Capture the cell that displays the provided text and extract its (X, Y) central coordinate. 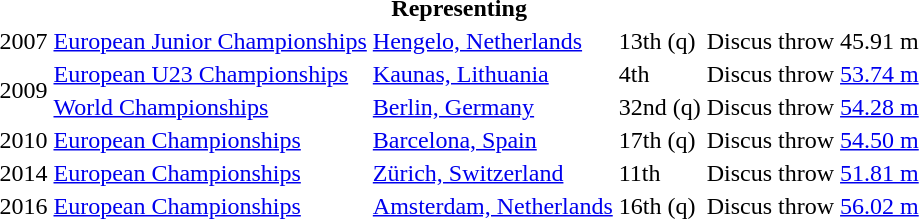
World Championships (210, 107)
Berlin, Germany (492, 107)
32nd (q) (660, 107)
Zürich, Switzerland (492, 173)
European U23 Championships (210, 74)
Kaunas, Lithuania (492, 74)
Hengelo, Netherlands (492, 41)
13th (q) (660, 41)
17th (q) (660, 140)
European Junior Championships (210, 41)
Barcelona, Spain (492, 140)
11th (660, 173)
4th (660, 74)
